Locate the cell with the specified text and output its [X, Y] center coordinate. 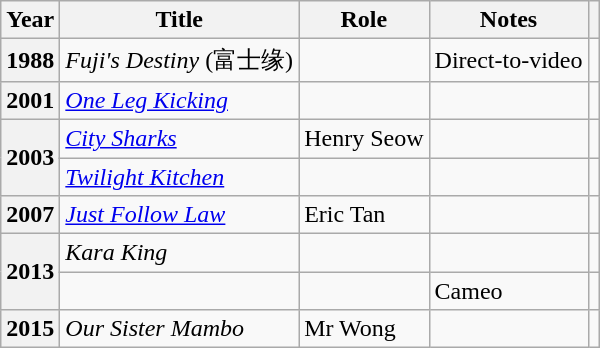
2013 [30, 272]
1988 [30, 60]
Kara King [180, 253]
2003 [30, 157]
Cameo [508, 291]
Role [364, 20]
Just Follow Law [180, 215]
2007 [30, 215]
Title [180, 20]
City Sharks [180, 138]
Our Sister Mambo [180, 329]
Eric Tan [364, 215]
One Leg Kicking [180, 100]
Mr Wong [364, 329]
Notes [508, 20]
Fuji's Destiny (富士缘) [180, 60]
Year [30, 20]
Twilight Kitchen [180, 177]
Direct-to-video [508, 60]
2001 [30, 100]
2015 [30, 329]
Henry Seow [364, 138]
